Find where the given text appears and provide that cell's center as [X, Y] coordinate. 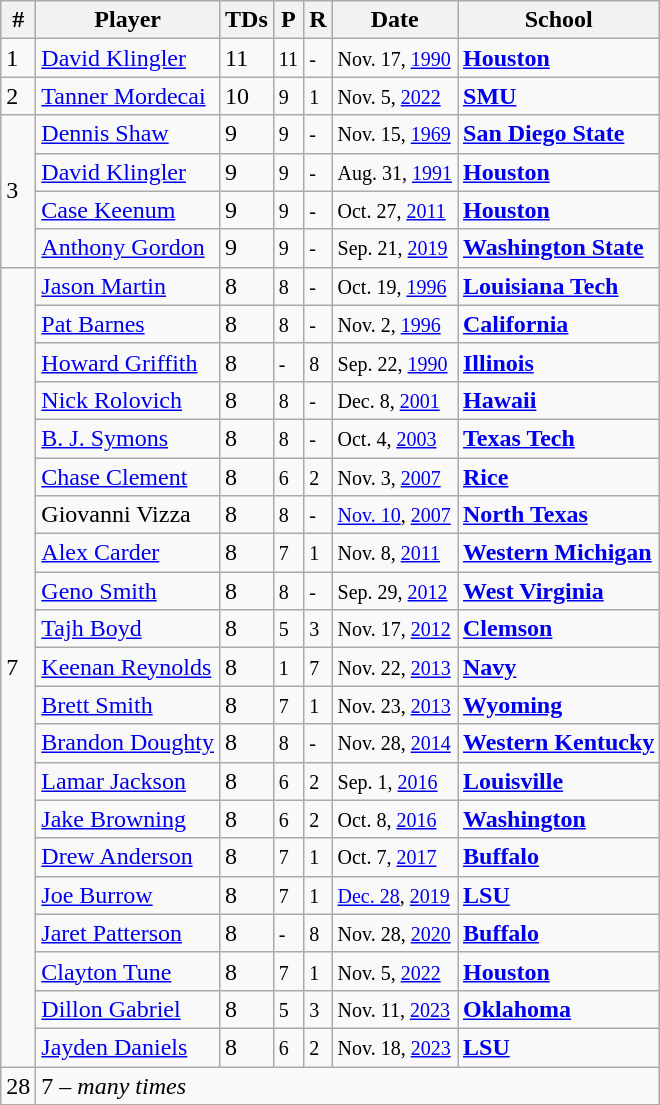
Hawaii [559, 400]
Nov. 10, 2007 [394, 515]
Giovanni Vizza [128, 515]
Nov. 17, 1990 [394, 58]
Nov. 28, 2014 [394, 743]
Nov. 28, 2020 [394, 933]
R [318, 20]
Jake Browning [128, 819]
Rice [559, 477]
California [559, 324]
Brett Smith [128, 705]
Brandon Doughty [128, 743]
Washington State [559, 248]
Drew Anderson [128, 857]
Howard Griffith [128, 362]
Nov. 23, 2013 [394, 705]
Navy [559, 667]
Oct. 4, 2003 [394, 438]
School [559, 20]
Dennis Shaw [128, 134]
Tanner Mordecai [128, 96]
Clayton Tune [128, 971]
Jayden Daniels [128, 1047]
Sep. 29, 2012 [394, 591]
Western Michigan [559, 553]
San Diego State [559, 134]
Nov. 15, 1969 [394, 134]
Alex Carder [128, 553]
Chase Clement [128, 477]
10 [247, 96]
Pat Barnes [128, 324]
# [18, 20]
Wyoming [559, 705]
West Virginia [559, 591]
Oct. 27, 2011 [394, 210]
Date [394, 20]
Jason Martin [128, 286]
Oct. 8, 2016 [394, 819]
TDs [247, 20]
Jaret Patterson [128, 933]
Nov. 18, 2023 [394, 1047]
Oct. 19, 1996 [394, 286]
Illinois [559, 362]
Sep. 1, 2016 [394, 781]
Sep. 22, 1990 [394, 362]
Nov. 2, 1996 [394, 324]
Louisiana Tech [559, 286]
Clemson [559, 629]
Dec. 8, 2001 [394, 400]
Anthony Gordon [128, 248]
Player [128, 20]
SMU [559, 96]
Keenan Reynolds [128, 667]
P [288, 20]
Dec. 28, 2019 [394, 895]
Case Keenum [128, 210]
Western Kentucky [559, 743]
Oct. 7, 2017 [394, 857]
Tajh Boyd [128, 629]
Nov. 3, 2007 [394, 477]
Lamar Jackson [128, 781]
Geno Smith [128, 591]
North Texas [559, 515]
Nov. 22, 2013 [394, 667]
Louisville [559, 781]
Washington [559, 819]
Texas Tech [559, 438]
Nov. 17, 2012 [394, 629]
28 [18, 1085]
Aug. 31, 1991 [394, 172]
Dillon Gabriel [128, 1009]
Nick Rolovich [128, 400]
Joe Burrow [128, 895]
Oklahoma [559, 1009]
B. J. Symons [128, 438]
Sep. 21, 2019 [394, 248]
7 – many times [348, 1085]
Nov. 11, 2023 [394, 1009]
Nov. 8, 2011 [394, 553]
